Find where the given text appears and provide that cell's center as (X, Y) coordinate. 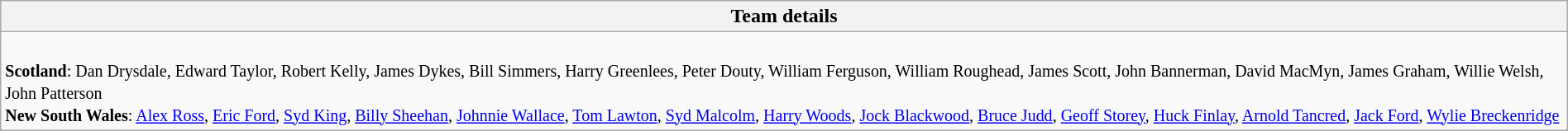
Team details (784, 16)
